Scan for the cell matching the given text and deliver its (x, y) coordinate at center. 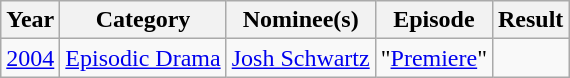
"Premiere" (434, 58)
Category (143, 20)
Episodic Drama (143, 58)
Episode (434, 20)
2004 (30, 58)
Result (530, 20)
Josh Schwartz (300, 58)
Nominee(s) (300, 20)
Year (30, 20)
